Return (X, Y) of the center of cell containing provided text 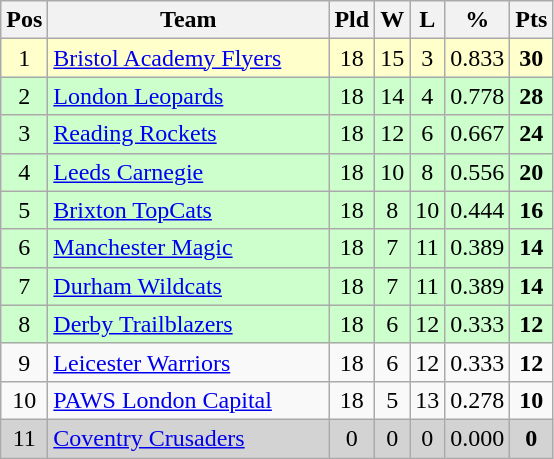
28 (532, 96)
Pld (352, 20)
W (392, 20)
16 (532, 210)
20 (532, 172)
PAWS London Capital (188, 400)
15 (392, 58)
L (428, 20)
Durham Wildcats (188, 286)
Leeds Carnegie (188, 172)
0.833 (478, 58)
% (478, 20)
1 (24, 58)
Coventry Crusaders (188, 438)
0.667 (478, 134)
9 (24, 362)
0.278 (478, 400)
London Leopards (188, 96)
Derby Trailblazers (188, 324)
24 (532, 134)
0.556 (478, 172)
0.778 (478, 96)
30 (532, 58)
Pts (532, 20)
Bristol Academy Flyers (188, 58)
Brixton TopCats (188, 210)
0.000 (478, 438)
Reading Rockets (188, 134)
2 (24, 96)
Pos (24, 20)
Team (188, 20)
13 (428, 400)
Leicester Warriors (188, 362)
0.444 (478, 210)
Manchester Magic (188, 248)
